Search for the cell housing the specified text and yield its [X, Y] center coordinate. 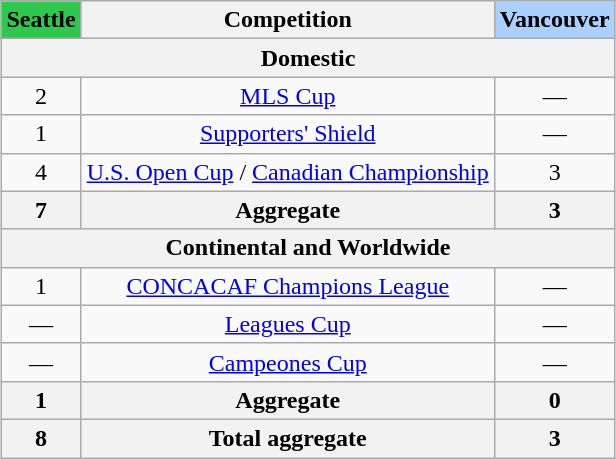
U.S. Open Cup / Canadian Championship [288, 172]
Domestic [308, 58]
2 [41, 96]
Vancouver [554, 20]
Competition [288, 20]
Seattle [41, 20]
Continental and Worldwide [308, 248]
CONCACAF Champions League [288, 286]
0 [554, 400]
Total aggregate [288, 438]
Leagues Cup [288, 324]
7 [41, 210]
4 [41, 172]
Campeones Cup [288, 362]
8 [41, 438]
Supporters' Shield [288, 134]
MLS Cup [288, 96]
